Return the [x, y] coordinate for the center point of the cell that contains the specified text.  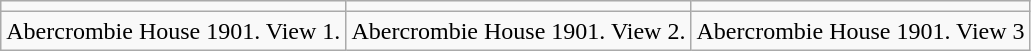
Abercrombie House 1901. View 2. [518, 31]
Abercrombie House 1901. View 3 [860, 31]
Abercrombie House 1901. View 1. [174, 31]
